Capture the cell that displays the provided text and extract its [x, y] central coordinate. 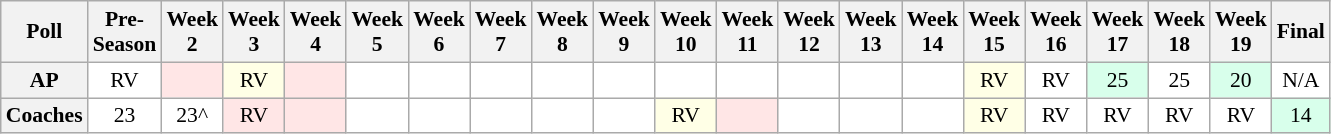
Pre-Season [125, 32]
Week19 [1241, 32]
AP [44, 80]
23^ [192, 116]
20 [1241, 80]
Week15 [994, 32]
Week5 [377, 32]
N/A [1301, 80]
Week6 [439, 32]
Week12 [809, 32]
Week8 [562, 32]
Week9 [624, 32]
Week18 [1179, 32]
Week7 [501, 32]
Week4 [316, 32]
23 [125, 116]
Week2 [192, 32]
Week14 [933, 32]
Week10 [686, 32]
14 [1301, 116]
Week3 [254, 32]
Coaches [44, 116]
Week13 [871, 32]
Final [1301, 32]
Week16 [1056, 32]
Week17 [1118, 32]
Week11 [748, 32]
Poll [44, 32]
